Provide the [X, Y] coordinate of the cell's center where the given text is located.  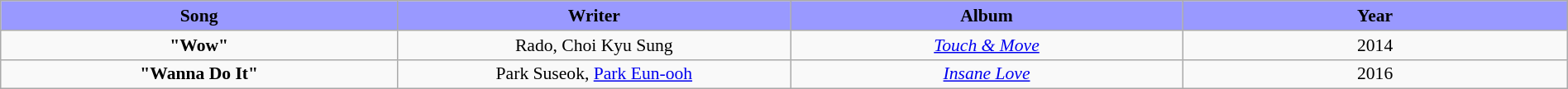
Album [987, 16]
Park Suseok, Park Eun-ooh [595, 74]
Touch & Move [987, 44]
Rado, Choi Kyu Sung [595, 44]
2016 [1374, 74]
Song [199, 16]
"Wanna Do It" [199, 74]
Insane Love [987, 74]
Year [1374, 16]
Writer [595, 16]
2014 [1374, 44]
"Wow" [199, 44]
